Determine the (X, Y) coordinate at the center of the cell enclosing the given text.  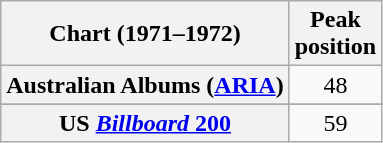
48 (335, 85)
US Billboard 200 (145, 123)
Australian Albums (ARIA) (145, 85)
Peak position (335, 34)
59 (335, 123)
Chart (1971–1972) (145, 34)
